For the text-containing cell, return its midpoint in [x, y] coordinate format. 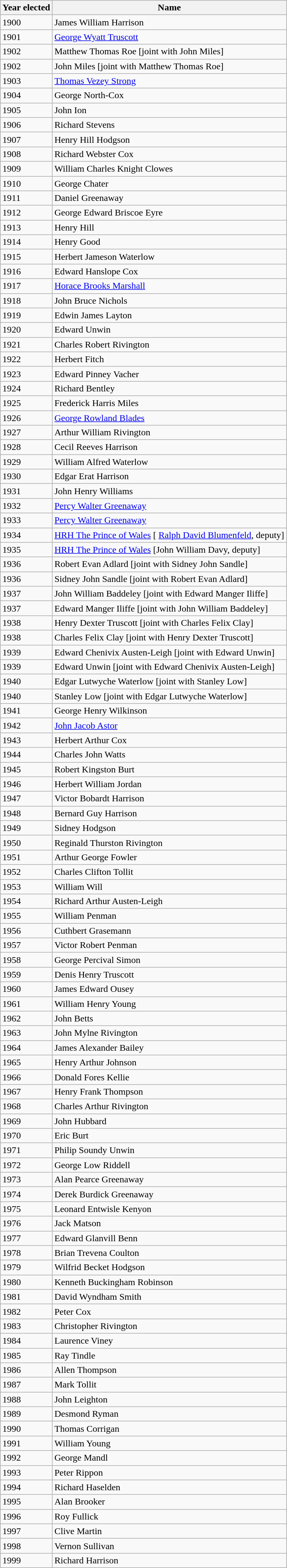
Richard Stevens [169, 125]
Wilfrid Becket Hodgson [169, 1267]
Charles John Watts [169, 755]
Edward Glanvill Benn [169, 1238]
John Ion [169, 110]
1927 [26, 433]
1916 [26, 271]
1951 [26, 857]
George Chater [169, 184]
1921 [26, 344]
1943 [26, 740]
1956 [26, 931]
1912 [26, 213]
1961 [26, 1004]
George Percival Simon [169, 960]
1908 [26, 154]
1949 [26, 828]
1923 [26, 374]
1945 [26, 769]
1998 [26, 1546]
1976 [26, 1224]
1914 [26, 242]
1986 [26, 1370]
1920 [26, 330]
John Mylne Rivington [169, 1033]
Edward Unwin [joint with Edward Chenivix Austen-Leigh] [169, 667]
1969 [26, 1121]
1968 [26, 1106]
1931 [26, 491]
Charles Clifton Tollit [169, 872]
1917 [26, 286]
1958 [26, 960]
1944 [26, 755]
Henry Arthur Johnson [169, 1062]
1928 [26, 447]
1913 [26, 227]
John Miles [joint with Matthew Thomas Roe] [169, 66]
1950 [26, 843]
Edwin James Layton [169, 315]
1971 [26, 1150]
Henry Hill [169, 227]
William Will [169, 886]
Edgar Lutwyche Waterlow [joint with Stanley Low] [169, 682]
1984 [26, 1341]
Eric Burt [169, 1136]
1905 [26, 110]
Thomas Vezey Strong [169, 81]
1926 [26, 418]
1979 [26, 1267]
HRH The Prince of Wales [John William Davy, deputy] [169, 550]
Richard Webster Cox [169, 154]
George Mandl [169, 1458]
Matthew Thomas Roe [joint with John Miles] [169, 52]
1941 [26, 711]
Allen Thompson [169, 1370]
1953 [26, 886]
Herbert Fitch [169, 359]
1982 [26, 1311]
David Wyndham Smith [169, 1297]
Derek Burdick Greenaway [169, 1194]
Henry Hill Hodgson [169, 139]
Jack Matson [169, 1224]
Kenneth Buckingham Robinson [169, 1282]
Richard Harrison [169, 1560]
1909 [26, 169]
1955 [26, 916]
1985 [26, 1355]
Arthur George Fowler [169, 857]
1919 [26, 315]
1972 [26, 1165]
William Alfred Waterlow [169, 462]
Roy Fullick [169, 1516]
1906 [26, 125]
Christopher Rivington [169, 1326]
1993 [26, 1473]
Edward Unwin [169, 330]
1990 [26, 1429]
Sidney John Sandle [joint with Robert Evan Adlard] [169, 579]
Frederick Harris Miles [169, 403]
1967 [26, 1092]
Charles Robert Rivington [169, 344]
1946 [26, 784]
Herbert Jameson Waterlow [169, 257]
1900 [26, 22]
1962 [26, 1018]
1915 [26, 257]
Stanley Low [joint with Edgar Lutwyche Waterlow] [169, 696]
1934 [26, 535]
1933 [26, 520]
Arthur William Rivington [169, 433]
George Wyatt Truscott [169, 37]
1987 [26, 1385]
1999 [26, 1560]
1904 [26, 95]
Clive Martin [169, 1531]
1995 [26, 1502]
1925 [26, 403]
John Jacob Astor [169, 725]
Edward Manger Iliffe [joint with John William Baddeley] [169, 608]
Brian Trevena Coulton [169, 1253]
Henry Good [169, 242]
1924 [26, 388]
George North-Cox [169, 95]
1957 [26, 945]
Vernon Sullivan [169, 1546]
1978 [26, 1253]
1964 [26, 1048]
Victor Bobardt Harrison [169, 799]
Horace Brooks Marshall [169, 286]
1989 [26, 1414]
Richard Bentley [169, 388]
John Henry Williams [169, 491]
1935 [26, 550]
Laurence Viney [169, 1341]
1992 [26, 1458]
William Henry Young [169, 1004]
1988 [26, 1399]
Robert Evan Adlard [joint with Sidney John Sandle] [169, 564]
William Penman [169, 916]
Leonard Entwisle Kenyon [169, 1209]
1965 [26, 1062]
1929 [26, 462]
George Edward Briscoe Eyre [169, 213]
John Betts [169, 1018]
1977 [26, 1238]
1918 [26, 301]
1991 [26, 1443]
1903 [26, 81]
James William Harrison [169, 22]
HRH The Prince of Wales [ Ralph David Blumenfeld, deputy] [169, 535]
John Leighton [169, 1399]
Name [169, 8]
Victor Robert Penman [169, 945]
Alan Brooker [169, 1502]
1973 [26, 1180]
Ray Tindle [169, 1355]
Edward Chenivix Austen-Leigh [joint with Edward Unwin] [169, 652]
1996 [26, 1516]
1980 [26, 1282]
Alan Pearce Greenaway [169, 1180]
Peter Cox [169, 1311]
Herbert Arthur Cox [169, 740]
1970 [26, 1136]
1911 [26, 198]
1930 [26, 476]
1994 [26, 1487]
John William Baddeley [joint with Edward Manger Iliffe] [169, 593]
Henry Dexter Truscott [joint with Charles Felix Clay] [169, 623]
1981 [26, 1297]
James Alexander Bailey [169, 1048]
1974 [26, 1194]
Henry Frank Thompson [169, 1092]
Bernard Guy Harrison [169, 813]
Philip Soundy Unwin [169, 1150]
Richard Haselden [169, 1487]
Reginald Thurston Rivington [169, 843]
Thomas Corrigan [169, 1429]
1983 [26, 1326]
George Rowland Blades [169, 418]
John Hubbard [169, 1121]
Edward Pinney Vacher [169, 374]
Desmond Ryman [169, 1414]
1952 [26, 872]
Edgar Erat Harrison [169, 476]
Richard Arthur Austen-Leigh [169, 901]
Cecil Reeves Harrison [169, 447]
John Bruce Nichols [169, 301]
William Charles Knight Clowes [169, 169]
Mark Tollit [169, 1385]
1947 [26, 799]
1901 [26, 37]
James Edward Ousey [169, 989]
1932 [26, 506]
1907 [26, 139]
Herbert William Jordan [169, 784]
Cuthbert Grasemann [169, 931]
1922 [26, 359]
1954 [26, 901]
Robert Kingston Burt [169, 769]
Year elected [26, 8]
1997 [26, 1531]
1942 [26, 725]
Peter Rippon [169, 1473]
Sidney Hodgson [169, 828]
William Young [169, 1443]
Charles Felix Clay [joint with Henry Dexter Truscott] [169, 637]
1975 [26, 1209]
Daniel Greenaway [169, 198]
Charles Arthur Rivington [169, 1106]
1963 [26, 1033]
1966 [26, 1077]
Donald Fores Kellie [169, 1077]
George Low Riddell [169, 1165]
Denis Henry Truscott [169, 975]
Edward Hanslope Cox [169, 271]
1960 [26, 989]
1959 [26, 975]
1948 [26, 813]
George Henry Wilkinson [169, 711]
1910 [26, 184]
